Scan for the cell matching the given text and deliver its [x, y] coordinate at center. 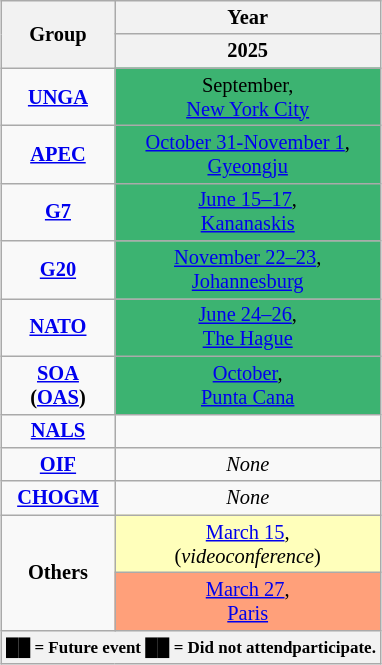
NALS [58, 431]
2025 [248, 51]
SOA(OAS) [58, 385]
November 22–23, Johannesburg [248, 270]
October 31-November 1, Gyeongju [248, 154]
June 24–26, The Hague [248, 327]
NATO [58, 327]
G20 [58, 270]
March 27, Paris [248, 601]
OIF [58, 464]
██ = Future event ██ = Did not attendparticipate. [190, 647]
Group [58, 34]
Year [248, 17]
September, New York City [248, 97]
October, Punta Cana [248, 385]
Others [58, 572]
G7 [58, 212]
APEC [58, 154]
March 15,(videoconference) [248, 544]
CHOGM [58, 498]
June 15–17, Kananaskis [248, 212]
UNGA [58, 97]
